Search for the cell housing the specified text and yield its (x, y) center coordinate. 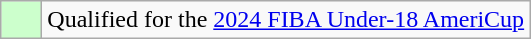
Qualified for the 2024 FIBA Under-18 AmeriCup (286, 20)
